Provide the (x, y) coordinate of the cell's center where the given text is located.  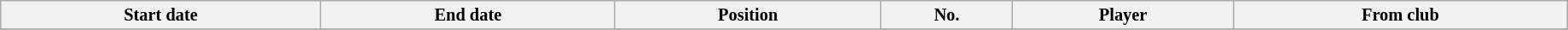
End date (467, 15)
Player (1124, 15)
Position (748, 15)
Start date (161, 15)
No. (946, 15)
From club (1400, 15)
